Pinpoint the cell where the given text exists, returning its [x, y] midpoint coordinate. 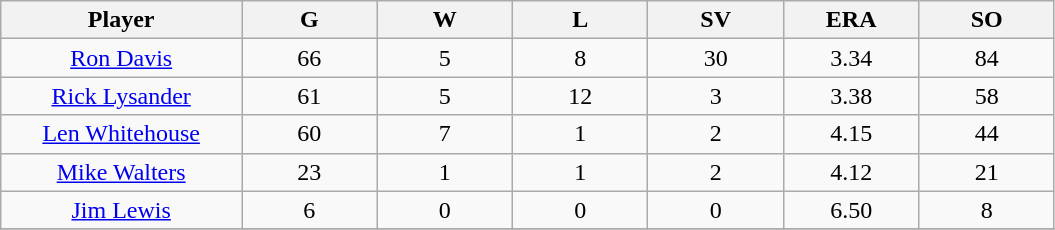
ERA [850, 20]
6 [310, 210]
Jim Lewis [122, 210]
58 [987, 96]
G [310, 20]
44 [987, 134]
4.15 [850, 134]
L [580, 20]
Mike Walters [122, 172]
21 [987, 172]
Ron Davis [122, 58]
3 [716, 96]
Player [122, 20]
66 [310, 58]
Len Whitehouse [122, 134]
6.50 [850, 210]
60 [310, 134]
12 [580, 96]
Rick Lysander [122, 96]
84 [987, 58]
SO [987, 20]
7 [444, 134]
4.12 [850, 172]
3.34 [850, 58]
SV [716, 20]
23 [310, 172]
3.38 [850, 96]
61 [310, 96]
30 [716, 58]
W [444, 20]
